Pinpoint the cell where the given text exists, returning its (X, Y) midpoint coordinate. 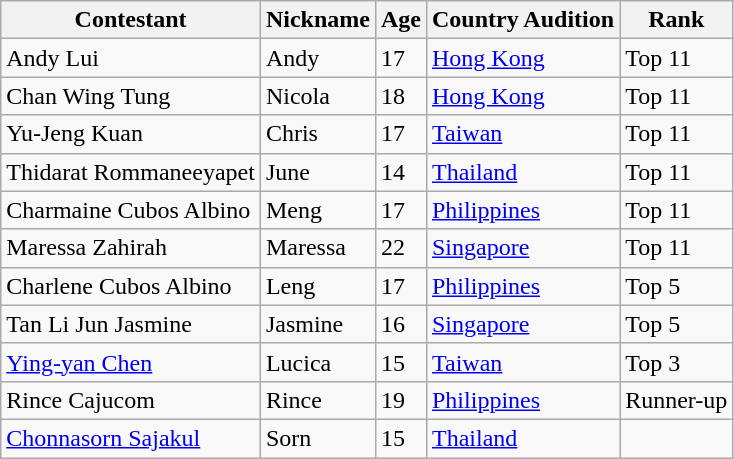
Chan Wing Tung (131, 96)
Jasmine (318, 324)
Leng (318, 286)
Sorn (318, 438)
Rince (318, 400)
Meng (318, 210)
Runner-up (676, 400)
Top 3 (676, 362)
Chonnasorn Sajakul (131, 438)
Yu-Jeng Kuan (131, 134)
Maressa Zahirah (131, 248)
Age (400, 20)
Andy Lui (131, 58)
14 (400, 172)
Charmaine Cubos Albino (131, 210)
Rank (676, 20)
Nicola (318, 96)
Tan Li Jun Jasmine (131, 324)
Nickname (318, 20)
Andy (318, 58)
Charlene Cubos Albino (131, 286)
Thidarat Rommaneeyapet (131, 172)
19 (400, 400)
Rince Cajucom (131, 400)
Contestant (131, 20)
22 (400, 248)
Maressa (318, 248)
Ying-yan Chen (131, 362)
16 (400, 324)
Lucica (318, 362)
Country Audition (522, 20)
18 (400, 96)
June (318, 172)
Chris (318, 134)
